Detect which cell encompasses the target text, then output its [X, Y] center coordinate. 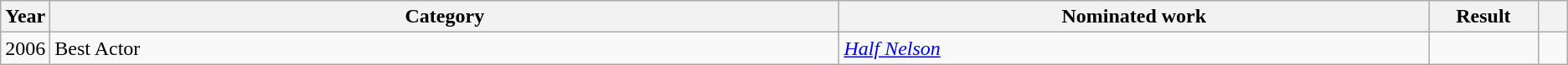
Category [445, 17]
Best Actor [445, 48]
Result [1484, 17]
Half Nelson [1134, 48]
Nominated work [1134, 17]
Year [25, 17]
2006 [25, 48]
